Return the (X, Y) coordinate for the center point of the cell that contains the specified text.  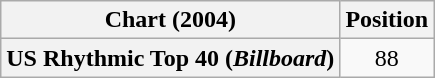
US Rhythmic Top 40 (Billboard) (170, 58)
Position (387, 20)
88 (387, 58)
Chart (2004) (170, 20)
